Locate the cell with the specified text and output its [X, Y] center coordinate. 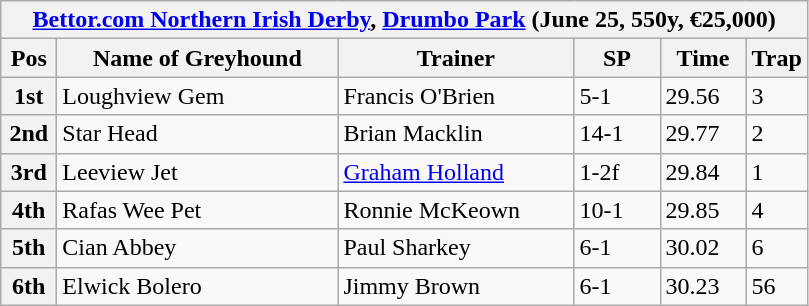
4th [29, 210]
Bettor.com Northern Irish Derby, Drumbo Park (June 25, 550y, €25,000) [404, 20]
14-1 [617, 134]
6th [29, 286]
5th [29, 248]
5-1 [617, 96]
Loughview Gem [198, 96]
2nd [29, 134]
29.56 [703, 96]
30.23 [703, 286]
Time [703, 58]
Ronnie McKeown [456, 210]
Name of Greyhound [198, 58]
Star Head [198, 134]
1-2f [617, 172]
Leeview Jet [198, 172]
Trainer [456, 58]
Graham Holland [456, 172]
Paul Sharkey [456, 248]
Rafas Wee Pet [198, 210]
4 [776, 210]
3 [776, 96]
29.84 [703, 172]
29.77 [703, 134]
3rd [29, 172]
Trap [776, 58]
2 [776, 134]
Pos [29, 58]
6 [776, 248]
SP [617, 58]
10-1 [617, 210]
56 [776, 286]
Jimmy Brown [456, 286]
30.02 [703, 248]
Cian Abbey [198, 248]
1 [776, 172]
Elwick Bolero [198, 286]
1st [29, 96]
29.85 [703, 210]
Brian Macklin [456, 134]
Francis O'Brien [456, 96]
